From the cell containing the given text, extract its center point as (x, y) coordinate. 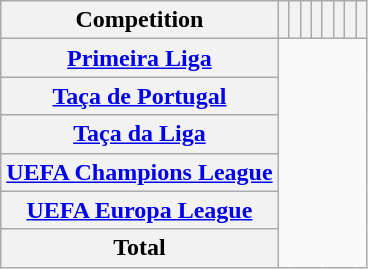
Primeira Liga (140, 58)
Total (140, 248)
UEFA Europa League (140, 210)
UEFA Champions League (140, 172)
Competition (140, 20)
Taça de Portugal (140, 96)
Taça da Liga (140, 134)
